Search for the cell housing the specified text and yield its [X, Y] center coordinate. 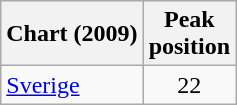
Peakposition [189, 34]
Sverige [72, 85]
22 [189, 85]
Chart (2009) [72, 34]
